Determine the [X, Y] coordinate at the center of the cell enclosing the given text.  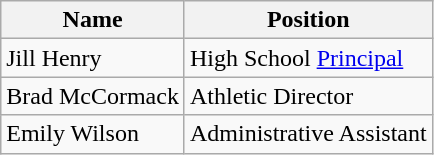
High School Principal [308, 58]
Position [308, 20]
Athletic Director [308, 96]
Administrative Assistant [308, 134]
Brad McCormack [93, 96]
Name [93, 20]
Jill Henry [93, 58]
Emily Wilson [93, 134]
